Extract the (x, y) coordinate from the center of the cell holding the provided text.  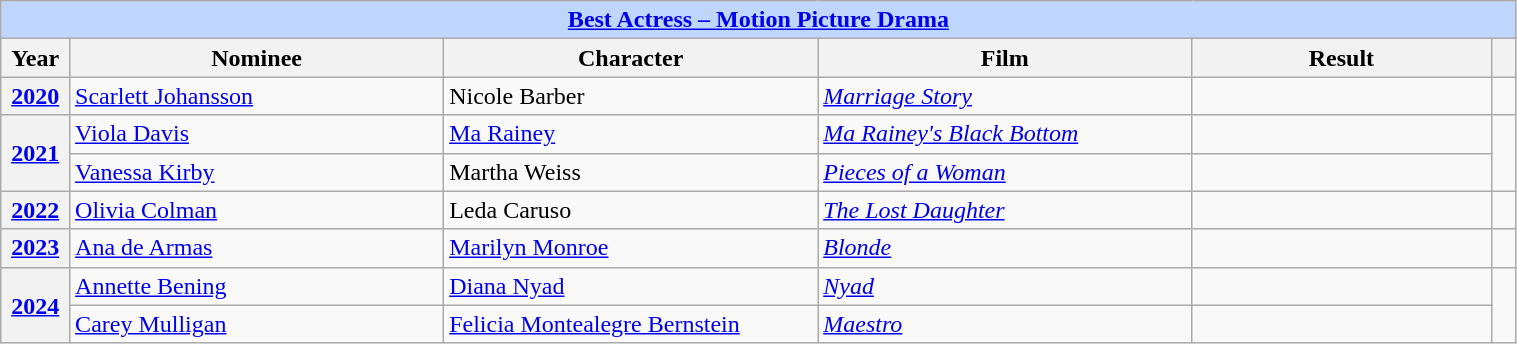
Olivia Colman (257, 210)
Marriage Story (1005, 96)
Year (36, 58)
Ana de Armas (257, 248)
Film (1005, 58)
Marilyn Monroe (631, 248)
Result (1342, 58)
2021 (36, 153)
Ma Rainey (631, 134)
Carey Mulligan (257, 324)
Diana Nyad (631, 286)
Character (631, 58)
Felicia Montealegre Bernstein (631, 324)
Scarlett Johansson (257, 96)
Vanessa Kirby (257, 172)
Nominee (257, 58)
The Lost Daughter (1005, 210)
Nicole Barber (631, 96)
2024 (36, 305)
Nyad (1005, 286)
Maestro (1005, 324)
Viola Davis (257, 134)
Pieces of a Woman (1005, 172)
Ma Rainey's Black Bottom (1005, 134)
2020 (36, 96)
Martha Weiss (631, 172)
Annette Bening (257, 286)
Leda Caruso (631, 210)
2022 (36, 210)
Blonde (1005, 248)
Best Actress – Motion Picture Drama (758, 20)
2023 (36, 248)
